Return the [X, Y] coordinate for the center point of the cell that contains the specified text.  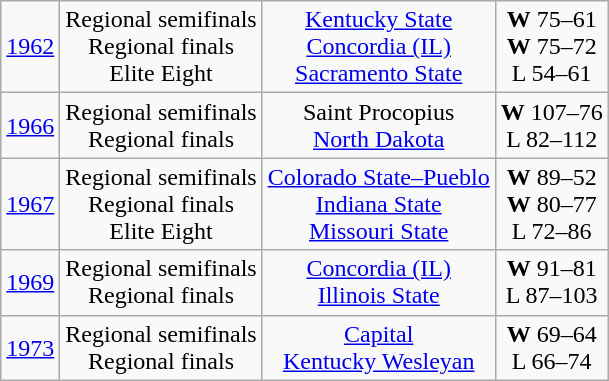
W 91–81L 87–103 [552, 282]
W 89–52W 80–77L 72–86 [552, 204]
Concordia (IL)Illinois State [378, 282]
Kentucky StateConcordia (IL)Sacramento State [378, 47]
1962 [30, 47]
1973 [30, 348]
1966 [30, 126]
W 69–64L 66–74 [552, 348]
1969 [30, 282]
W 75–61W 75–72L 54–61 [552, 47]
W 107–76L 82–112 [552, 126]
Saint ProcopiusNorth Dakota [378, 126]
CapitalKentucky Wesleyan [378, 348]
Colorado State–PuebloIndiana StateMissouri State [378, 204]
1967 [30, 204]
